Detect which cell encompasses the target text, then output its (x, y) center coordinate. 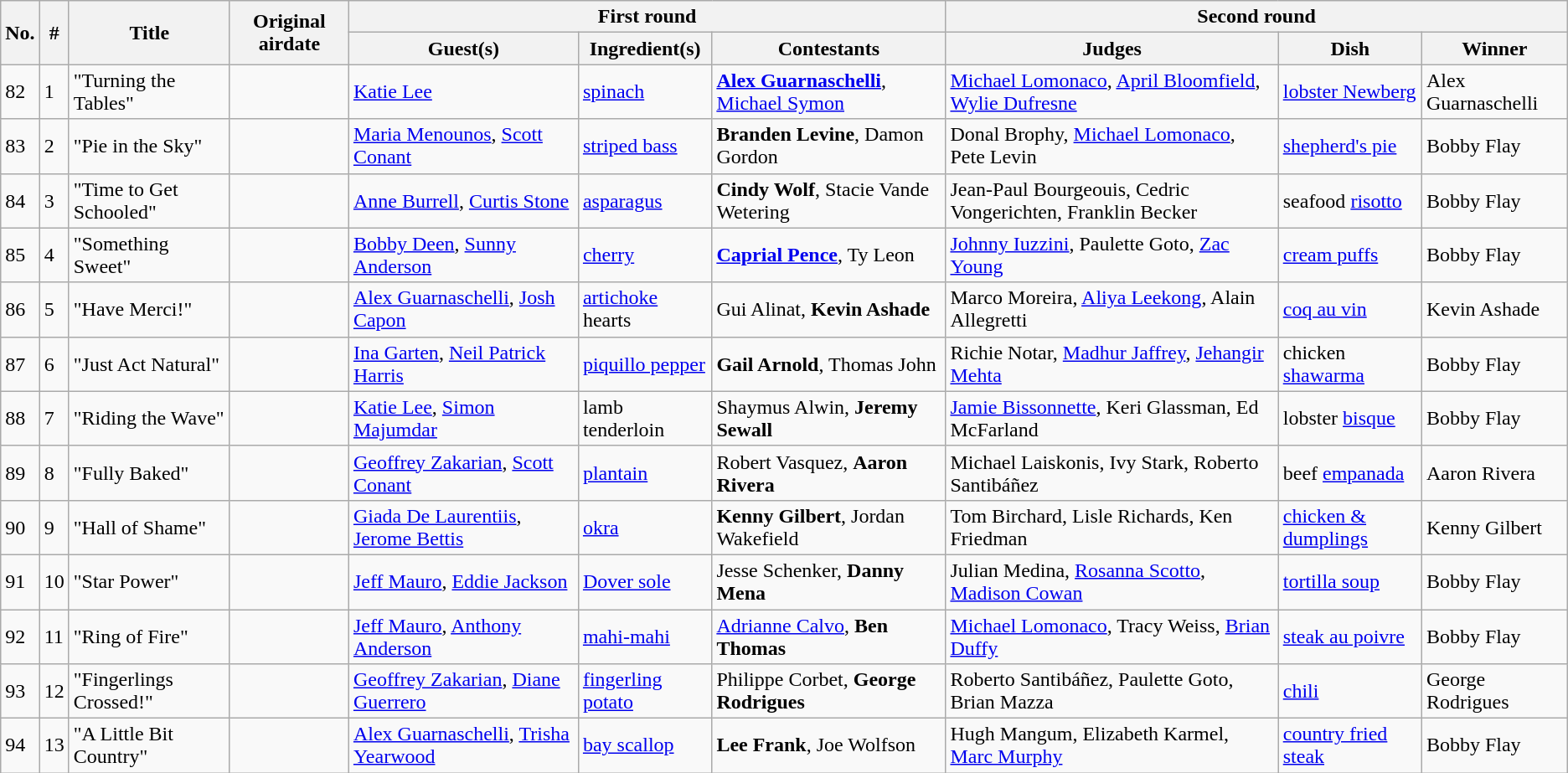
84 (20, 201)
Guest(s) (463, 49)
Marco Moreira, Aliya Leekong, Alain Allegretti (1112, 310)
chili (1350, 692)
"Fingerlings Crossed!" (149, 692)
Jean-Paul Bourgeouis, Cedric Vongerichten, Franklin Becker (1112, 201)
chicken & dumplings (1350, 528)
4 (54, 255)
Geoffrey Zakarian, Diane Guerrero (463, 692)
coq au vin (1350, 310)
"Turning the Tables" (149, 92)
beef empanada (1350, 472)
5 (54, 310)
3 (54, 201)
Adrianne Calvo, Ben Thomas (829, 636)
Katie Lee (463, 92)
plantain (645, 472)
Title (149, 33)
Richie Notar, Madhur Jaffrey, Jehangir Mehta (1112, 363)
Branden Levine, Damon Gordon (829, 146)
Geoffrey Zakarian, Scott Conant (463, 472)
spinach (645, 92)
# (54, 33)
lobster Newberg (1350, 92)
Alex Guarnaschelli, Michael Symon (829, 92)
Roberto Santibáñez, Paulette Goto, Brian Mazza (1112, 692)
12 (54, 692)
Judges (1112, 49)
"Just Act Natural" (149, 363)
"Riding the Wave" (149, 419)
9 (54, 528)
91 (20, 581)
93 (20, 692)
8 (54, 472)
steak au poivre (1350, 636)
"Hall of Shame" (149, 528)
"Something Sweet" (149, 255)
mahi-mahi (645, 636)
Donal Brophy, Michael Lomonaco, Pete Levin (1112, 146)
Michael Lomonaco, April Bloomfield, Wylie Dufresne (1112, 92)
First round (647, 17)
Dish (1350, 49)
okra (645, 528)
lobster bisque (1350, 419)
chicken shawarma (1350, 363)
90 (20, 528)
Kenny Gilbert (1494, 528)
82 (20, 92)
94 (20, 745)
Julian Medina, Rosanna Scotto, Madison Cowan (1112, 581)
Michael Laiskonis, Ivy Stark, Roberto Santibáñez (1112, 472)
striped bass (645, 146)
"Time to Get Schooled" (149, 201)
Caprial Pence, Ty Leon (829, 255)
11 (54, 636)
Jamie Bissonnette, Keri Glassman, Ed McFarland (1112, 419)
2 (54, 146)
Anne Burrell, Curtis Stone (463, 201)
Original airdate (289, 33)
13 (54, 745)
Jeff Mauro, Anthony Anderson (463, 636)
85 (20, 255)
Ina Garten, Neil Patrick Harris (463, 363)
country fried steak (1350, 745)
fingerling potato (645, 692)
Alex Guarnaschelli (1494, 92)
89 (20, 472)
Kenny Gilbert, Jordan Wakefield (829, 528)
Katie Lee, Simon Majumdar (463, 419)
Shaymus Alwin, Jeremy Sewall (829, 419)
6 (54, 363)
1 (54, 92)
Robert Vasquez, Aaron Rivera (829, 472)
Contestants (829, 49)
shepherd's pie (1350, 146)
Hugh Mangum, Elizabeth Karmel, Marc Murphy (1112, 745)
Cindy Wolf, Stacie Vande Wetering (829, 201)
seafood risotto (1350, 201)
Gui Alinat, Kevin Ashade (829, 310)
Kevin Ashade (1494, 310)
Winner (1494, 49)
Second round (1256, 17)
88 (20, 419)
cream puffs (1350, 255)
Jesse Schenker, Danny Mena (829, 581)
piquillo pepper (645, 363)
Tom Birchard, Lisle Richards, Ken Friedman (1112, 528)
artichoke hearts (645, 310)
"Ring of Fire" (149, 636)
Jeff Mauro, Eddie Jackson (463, 581)
"Pie in the Sky" (149, 146)
10 (54, 581)
Michael Lomonaco, Tracy Weiss, Brian Duffy (1112, 636)
asparagus (645, 201)
cherry (645, 255)
lamb tenderloin (645, 419)
Giada De Laurentiis, Jerome Bettis (463, 528)
Johnny Iuzzini, Paulette Goto, Zac Young (1112, 255)
Maria Menounos, Scott Conant (463, 146)
Lee Frank, Joe Wolfson (829, 745)
No. (20, 33)
92 (20, 636)
83 (20, 146)
"Have Merci!" (149, 310)
86 (20, 310)
Gail Arnold, Thomas John (829, 363)
tortilla soup (1350, 581)
Alex Guarnaschelli, Trisha Yearwood (463, 745)
George Rodrigues (1494, 692)
"Star Power" (149, 581)
Bobby Deen, Sunny Anderson (463, 255)
87 (20, 363)
Dover sole (645, 581)
Alex Guarnaschelli, Josh Capon (463, 310)
bay scallop (645, 745)
"A Little Bit Country" (149, 745)
Ingredient(s) (645, 49)
7 (54, 419)
Philippe Corbet, George Rodrigues (829, 692)
"Fully Baked" (149, 472)
Aaron Rivera (1494, 472)
